Output the (X, Y) coordinate of the center of the cell containing the given text.  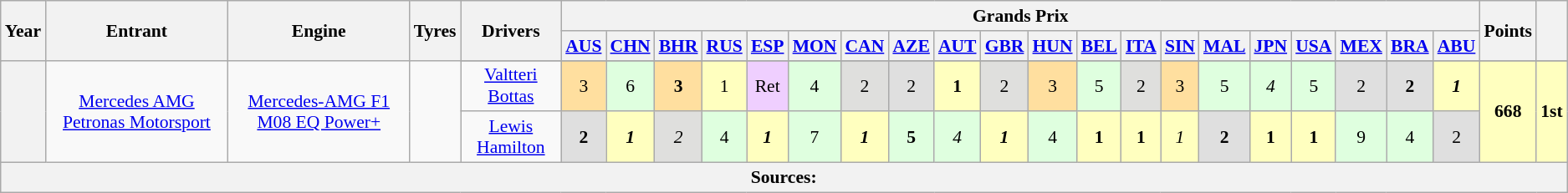
AZE (912, 46)
USA (1313, 46)
7 (815, 137)
Tyres (435, 30)
Entrant (137, 30)
Sources: (784, 178)
Ret (768, 85)
Lewis Hamilton (512, 137)
Points (1508, 30)
1st (1552, 111)
BHR (679, 46)
6 (630, 85)
ESP (768, 46)
668 (1508, 111)
Year (23, 30)
GBR (1005, 46)
Mercedes-AMG F1 M08 EQ Power+ (319, 111)
HUN (1052, 46)
MAL (1224, 46)
ABU (1457, 46)
SIN (1180, 46)
MON (815, 46)
CHN (630, 46)
AUT (958, 46)
AUS (584, 46)
MEX (1361, 46)
CAN (865, 46)
ITA (1141, 46)
Drivers (512, 30)
RUS (724, 46)
9 (1361, 137)
Mercedes AMG Petronas Motorsport (137, 111)
JPN (1270, 46)
Engine (319, 30)
Grands Prix (1020, 16)
Valtteri Bottas (512, 85)
BRA (1410, 46)
BEL (1099, 46)
